Capture the cell that displays the provided text and extract its [x, y] central coordinate. 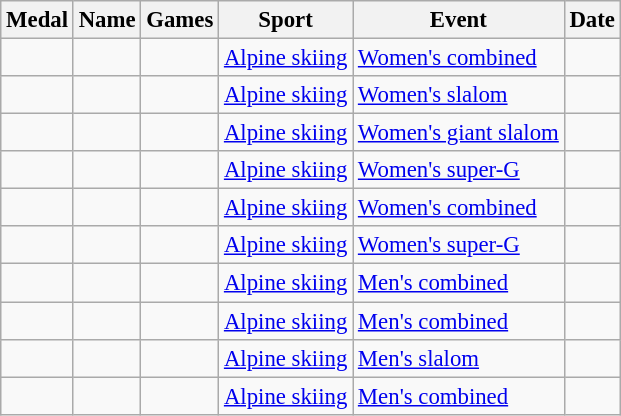
Date [592, 20]
Women's giant slalom [459, 133]
Name [107, 20]
Women's slalom [459, 95]
Sport [286, 20]
Event [459, 20]
Games [180, 20]
Men's slalom [459, 358]
Medal [38, 20]
